Find where the given text appears and provide that cell's center as (x, y) coordinate. 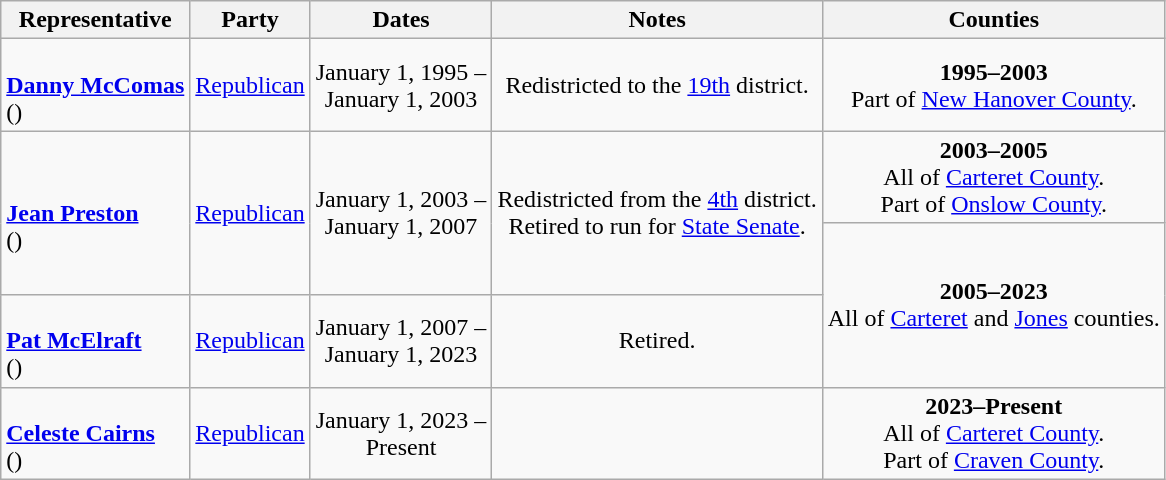
January 1, 2003 – January 1, 2007 (401, 213)
Retired. (657, 341)
Redistricted to the 19th district. (657, 85)
2005–2023 All of Carteret and Jones counties. (994, 305)
Representative (96, 20)
Notes (657, 20)
2023–Present All of Carteret County. Part of Craven County. (994, 433)
Counties (994, 20)
Jean Preston() (96, 213)
January 1, 2007 – January 1, 2023 (401, 341)
Dates (401, 20)
January 1, 2023 – Present (401, 433)
Pat McElraft() (96, 341)
Party (250, 20)
Redistricted from the 4th district. Retired to run for State Senate. (657, 213)
Danny McComas() (96, 85)
1995–2003 Part of New Hanover County. (994, 85)
Celeste Cairns() (96, 433)
January 1, 1995 – January 1, 2003 (401, 85)
2003–2005 All of Carteret County. Part of Onslow County. (994, 177)
